Extract the (x, y) coordinate from the center of the cell holding the provided text.  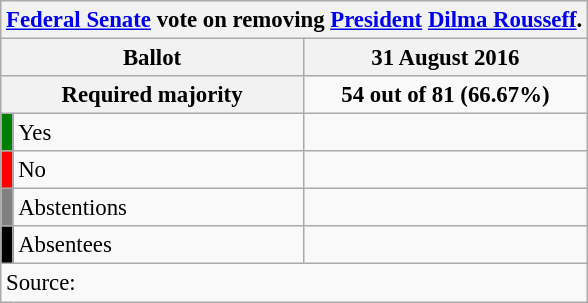
Absentees (158, 245)
Source: (294, 283)
Abstentions (158, 208)
Ballot (152, 58)
No (158, 170)
Yes (158, 133)
54 out of 81 (66.67%) (445, 95)
31 August 2016 (445, 58)
Required majority (152, 95)
Federal Senate vote on removing President Dilma Rousseff. (294, 20)
